Find where the given text appears and provide that cell's center as [X, Y] coordinate. 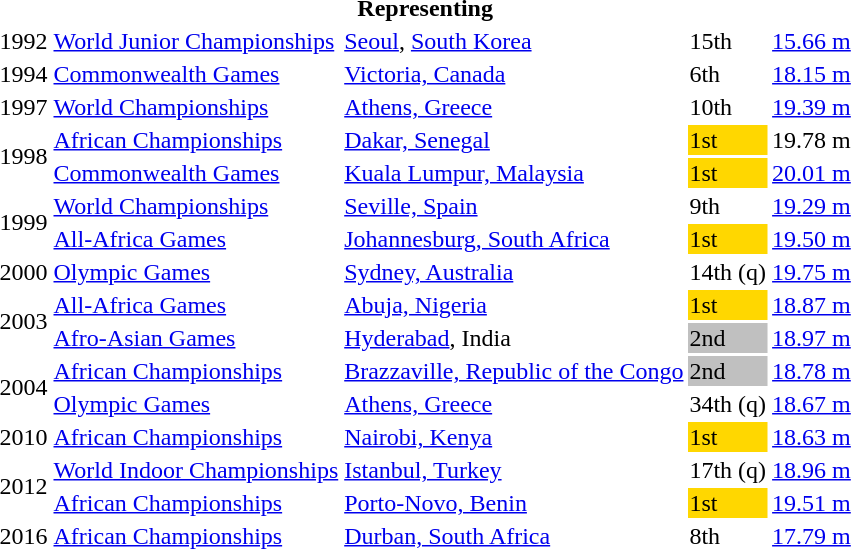
Afro-Asian Games [196, 338]
6th [728, 74]
9th [728, 206]
Sydney, Australia [514, 272]
Brazzaville, Republic of the Congo [514, 371]
Seville, Spain [514, 206]
17th (q) [728, 470]
14th (q) [728, 272]
Abuja, Nigeria [514, 305]
Istanbul, Turkey [514, 470]
Kuala Lumpur, Malaysia [514, 173]
Johannesburg, South Africa [514, 239]
World Indoor Championships [196, 470]
Victoria, Canada [514, 74]
15th [728, 41]
Nairobi, Kenya [514, 437]
Porto-Novo, Benin [514, 503]
34th (q) [728, 404]
Hyderabad, India [514, 338]
World Junior Championships [196, 41]
Seoul, South Korea [514, 41]
Dakar, Senegal [514, 140]
10th [728, 107]
